Output the [X, Y] coordinate of the center of the cell containing the given text.  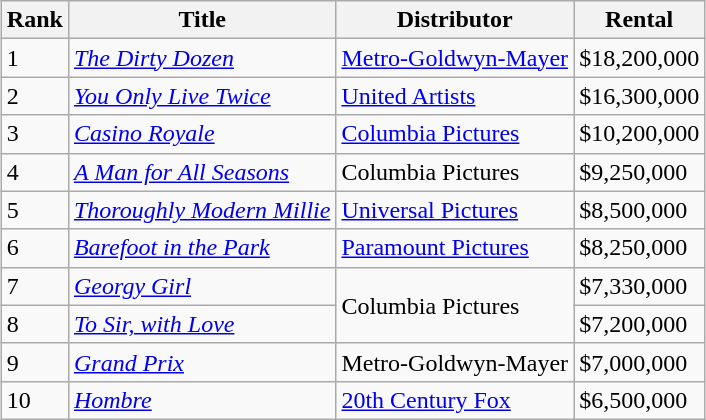
Rental [640, 20]
The Dirty Dozen [202, 58]
You Only Live Twice [202, 96]
Casino Royale [202, 134]
$18,200,000 [640, 58]
To Sir, with Love [202, 324]
Grand Prix [202, 362]
$7,000,000 [640, 362]
Rank [34, 20]
Title [202, 20]
Thoroughly Modern Millie [202, 210]
A Man for All Seasons [202, 172]
$7,200,000 [640, 324]
Georgy Girl [202, 286]
8 [34, 324]
$16,300,000 [640, 96]
1 [34, 58]
20th Century Fox [455, 400]
9 [34, 362]
United Artists [455, 96]
$10,200,000 [640, 134]
5 [34, 210]
10 [34, 400]
Barefoot in the Park [202, 248]
Hombre [202, 400]
3 [34, 134]
7 [34, 286]
$8,500,000 [640, 210]
$9,250,000 [640, 172]
Universal Pictures [455, 210]
$7,330,000 [640, 286]
6 [34, 248]
$6,500,000 [640, 400]
Distributor [455, 20]
$8,250,000 [640, 248]
Paramount Pictures [455, 248]
4 [34, 172]
2 [34, 96]
